Capture the cell that displays the provided text and extract its (x, y) central coordinate. 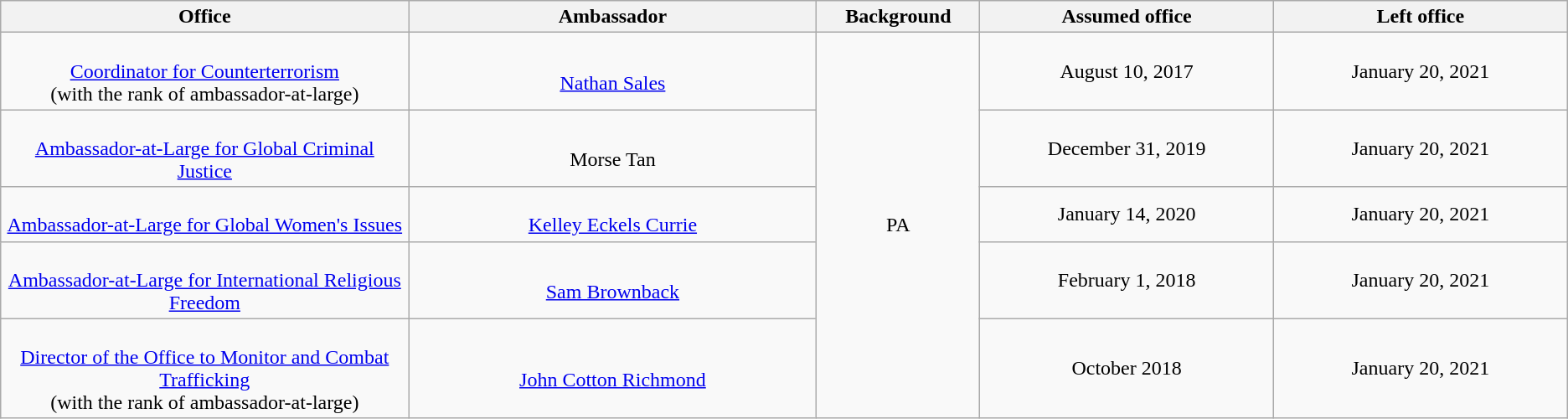
Coordinator for Counterterrorism(with the rank of ambassador-at-large) (204, 71)
Ambassador (613, 17)
December 31, 2019 (1127, 148)
Director of the Office to Monitor and Combat Trafficking(with the rank of ambassador-at-large) (204, 369)
Left office (1421, 17)
Ambassador-at-Large for Global Women's Issues (204, 215)
Office (204, 17)
August 10, 2017 (1127, 71)
January 14, 2020 (1127, 215)
Kelley Eckels Currie (613, 215)
October 2018 (1127, 369)
John Cotton Richmond (613, 369)
Ambassador-at-Large for International Religious Freedom (204, 280)
PA (898, 225)
Sam Brownback (613, 280)
Morse Tan (613, 148)
Background (898, 17)
February 1, 2018 (1127, 280)
Nathan Sales (613, 71)
Assumed office (1127, 17)
Ambassador-at-Large for Global Criminal Justice (204, 148)
